Detect which cell encompasses the target text, then output its [x, y] center coordinate. 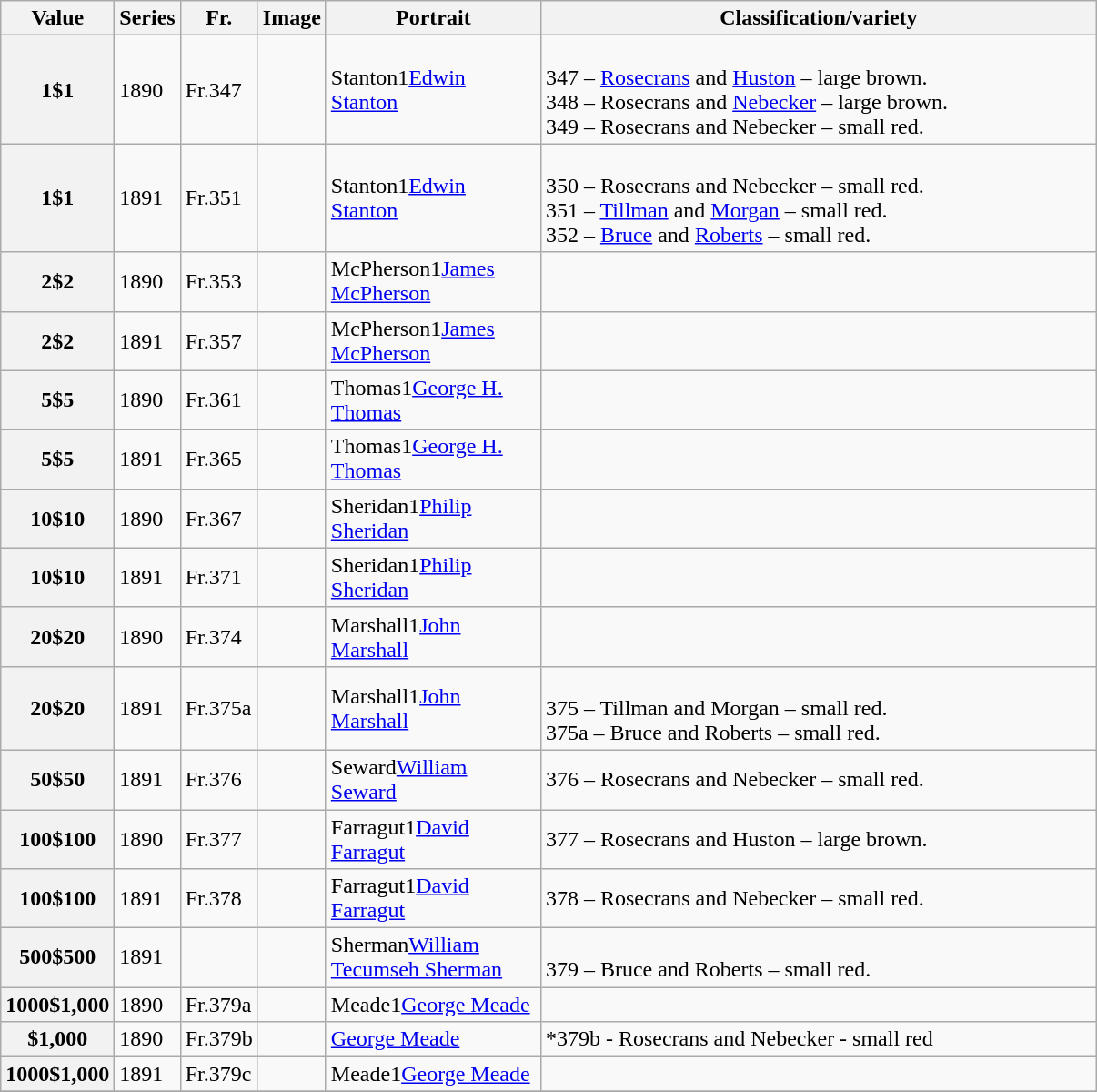
350 – Rosecrans and Nebecker – small red. 351 – Tillman and Morgan – small red. 352 – Bruce and Roberts – small red. [819, 198]
*379b - Rosecrans and Nebecker - small red [819, 1039]
Fr.361 [218, 400]
Fr.371 [218, 577]
Image [291, 18]
Fr.353 [218, 282]
Fr.379b [218, 1039]
Fr.367 [218, 519]
379 – Bruce and Roberts – small red. [819, 957]
Value [58, 18]
Series [147, 18]
George Meade [433, 1039]
Fr.365 [218, 459]
Fr. [218, 18]
Fr.374 [218, 637]
50$50 [58, 779]
347 – Rosecrans and Huston – large brown. 348 – Rosecrans and Nebecker – large brown. 349 – Rosecrans and Nebecker – small red. [819, 89]
377 – Rosecrans and Huston – large brown. [819, 839]
Portrait [433, 18]
Fr.357 [218, 340]
Fr.375a [218, 708]
Fr.376 [218, 779]
Fr.377 [218, 839]
Fr.347 [218, 89]
378 – Rosecrans and Nebecker – small red. [819, 899]
Classification/variety [819, 18]
Fr.351 [218, 198]
Fr.379c [218, 1074]
500$500 [58, 957]
Fr.379a [218, 1005]
SewardWilliam Seward [433, 779]
375 – Tillman and Morgan – small red. 375a – Bruce and Roberts – small red. [819, 708]
Fr.378 [218, 899]
$1,000 [58, 1039]
ShermanWilliam Tecumseh Sherman [433, 957]
376 – Rosecrans and Nebecker – small red. [819, 779]
